Find where the given text appears and provide that cell's center as [X, Y] coordinate. 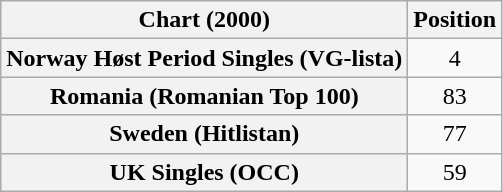
Sweden (Hitlistan) [204, 134]
83 [455, 96]
UK Singles (OCC) [204, 172]
Position [455, 20]
59 [455, 172]
Norway Høst Period Singles (VG-lista) [204, 58]
4 [455, 58]
Romania (Romanian Top 100) [204, 96]
77 [455, 134]
Chart (2000) [204, 20]
